Identify which cell holds the provided text, then report its [x, y] central coordinate. 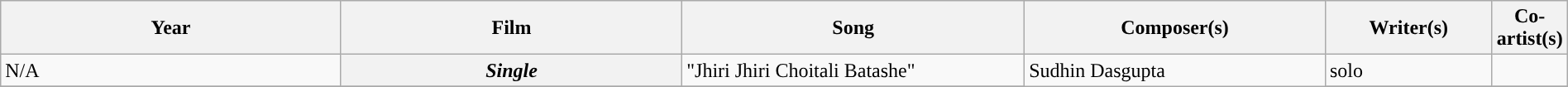
Song [853, 28]
Co-artist(s) [1530, 28]
Year [171, 28]
solo [1408, 70]
Composer(s) [1175, 28]
Sudhin Dasgupta [1175, 70]
"Jhiri Jhiri Choitali Batashe" [853, 70]
Writer(s) [1408, 28]
N/A [171, 70]
Single [511, 70]
Film [511, 28]
